Return the (x, y) coordinate for the center point of the cell that contains the specified text.  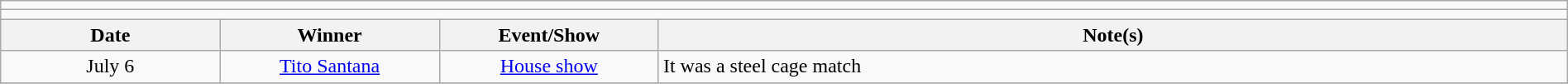
Event/Show (549, 35)
Date (111, 35)
House show (549, 67)
Winner (329, 35)
It was a steel cage match (1113, 67)
July 6 (111, 67)
Tito Santana (329, 67)
Note(s) (1113, 35)
